Capture the cell that displays the provided text and extract its (x, y) central coordinate. 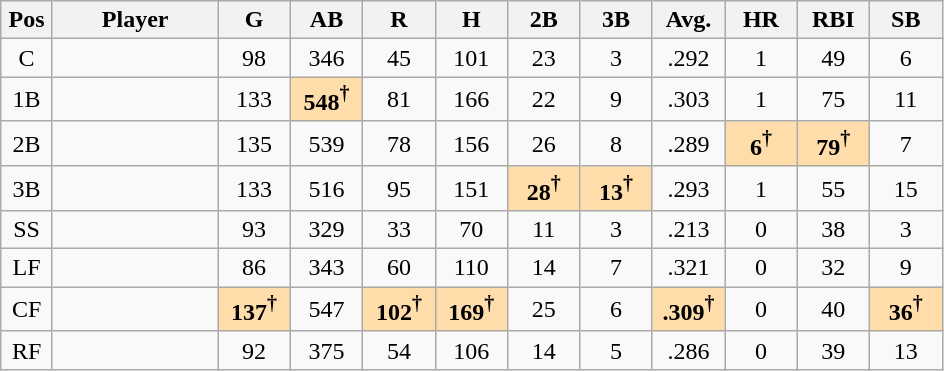
1B (27, 100)
70 (471, 230)
548† (326, 100)
15 (906, 188)
.309† (688, 310)
Pos (27, 20)
102† (399, 310)
36† (906, 310)
101 (471, 58)
38 (833, 230)
78 (399, 144)
547 (326, 310)
39 (833, 350)
.321 (688, 268)
SS (27, 230)
8 (616, 144)
RF (27, 350)
516 (326, 188)
25 (544, 310)
13 (906, 350)
R (399, 20)
95 (399, 188)
LF (27, 268)
54 (399, 350)
AB (326, 20)
55 (833, 188)
49 (833, 58)
C (27, 58)
22 (544, 100)
135 (254, 144)
Avg. (688, 20)
156 (471, 144)
33 (399, 230)
151 (471, 188)
.286 (688, 350)
.293 (688, 188)
106 (471, 350)
.303 (688, 100)
G (254, 20)
329 (326, 230)
SB (906, 20)
H (471, 20)
169† (471, 310)
75 (833, 100)
28† (544, 188)
137† (254, 310)
HR (761, 20)
.289 (688, 144)
166 (471, 100)
81 (399, 100)
45 (399, 58)
93 (254, 230)
343 (326, 268)
32 (833, 268)
CF (27, 310)
375 (326, 350)
6† (761, 144)
26 (544, 144)
40 (833, 310)
539 (326, 144)
.213 (688, 230)
.292 (688, 58)
13† (616, 188)
98 (254, 58)
86 (254, 268)
Player (134, 20)
60 (399, 268)
346 (326, 58)
92 (254, 350)
RBI (833, 20)
23 (544, 58)
5 (616, 350)
110 (471, 268)
79† (833, 144)
